Return [X, Y] of the center of cell containing provided text 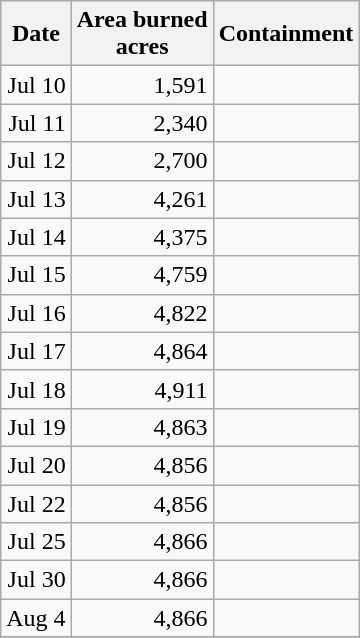
4,822 [142, 313]
2,340 [142, 123]
Jul 10 [36, 85]
Containment [286, 34]
Jul 14 [36, 237]
4,375 [142, 237]
Jul 22 [36, 503]
1,591 [142, 85]
Aug 4 [36, 618]
Jul 18 [36, 389]
Jul 16 [36, 313]
Jul 15 [36, 275]
Jul 17 [36, 351]
Jul 30 [36, 580]
Jul 13 [36, 199]
Area burnedacres [142, 34]
2,700 [142, 161]
Jul 20 [36, 465]
Jul 12 [36, 161]
4,864 [142, 351]
4,863 [142, 427]
4,911 [142, 389]
Jul 25 [36, 542]
4,759 [142, 275]
4,261 [142, 199]
Jul 19 [36, 427]
Jul 11 [36, 123]
Date [36, 34]
